Output the (x, y) coordinate of the center of the cell containing the given text.  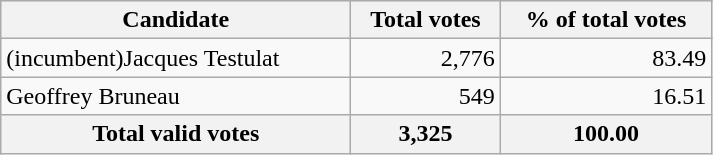
(incumbent)Jacques Testulat (176, 58)
Total valid votes (176, 134)
Candidate (176, 20)
Geoffrey Bruneau (176, 96)
2,776 (426, 58)
83.49 (606, 58)
549 (426, 96)
100.00 (606, 134)
% of total votes (606, 20)
16.51 (606, 96)
Total votes (426, 20)
3,325 (426, 134)
